Detect which cell encompasses the target text, then output its [x, y] center coordinate. 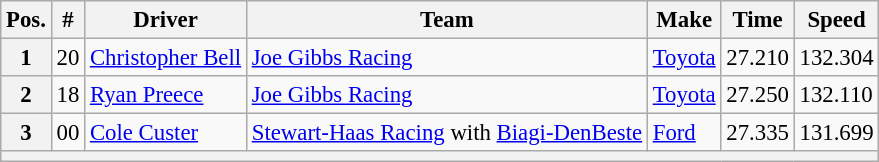
Pos. [26, 20]
18 [68, 95]
20 [68, 58]
Make [684, 20]
Cole Custer [166, 133]
132.110 [836, 95]
Ryan Preece [166, 95]
3 [26, 133]
27.335 [758, 133]
131.699 [836, 133]
132.304 [836, 58]
Ford [684, 133]
Time [758, 20]
Stewart-Haas Racing with Biagi-DenBeste [446, 133]
Team [446, 20]
Christopher Bell [166, 58]
# [68, 20]
Speed [836, 20]
1 [26, 58]
Driver [166, 20]
27.210 [758, 58]
27.250 [758, 95]
00 [68, 133]
2 [26, 95]
